Extract the [x, y] coordinate from the center of the cell holding the provided text.  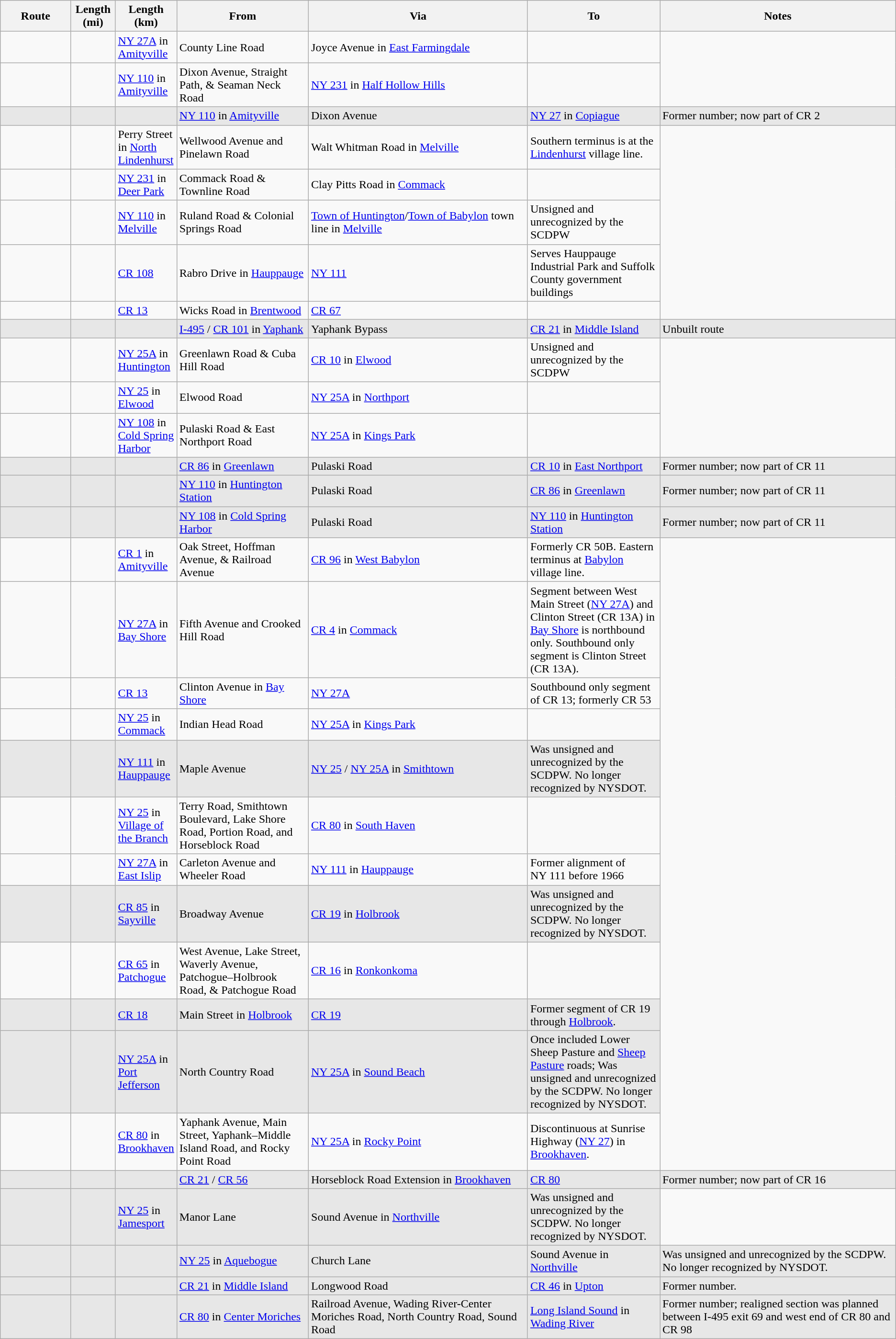
NY 25 in Village of the Branch [146, 826]
Long Island Sound in Wading River [594, 1317]
Pulaski Road & East Northport Road [242, 435]
Route [35, 16]
CR 85 in Sayville [146, 914]
CR 80 in South Haven [418, 826]
Yaphank Bypass [418, 329]
CR 1 in Amityville [146, 560]
Former alignment of NY 111 before 1966 [594, 870]
NY 27A [418, 693]
Main Street in Holbrook [242, 1014]
Joyce Avenue in East Farmingdale [418, 47]
Dixon Avenue [418, 116]
NY 25A in Port Jefferson [146, 1072]
Walt Whitman Road in Melville [418, 147]
From [242, 16]
NY 27A in East Islip [146, 870]
Terry Road, Smithtown Boulevard, Lake Shore Road, Portion Road, and Horseblock Road [242, 826]
I-495 / CR 101 in Yaphank [242, 329]
CR 67 [418, 310]
Southbound only segment of CR 13; formerly CR 53 [594, 693]
Greenlawn Road & Cuba Hill Road [242, 360]
Wellwood Avenue and Pinelawn Road [242, 147]
NY 25A in Sound Beach [418, 1072]
Length(km) [146, 16]
Fifth Avenue and Crooked Hill Road [242, 630]
NY 111 [418, 273]
NY 25 in Commack [146, 724]
CR 4 in Commack [418, 630]
CR 65 in Patchogue [146, 970]
NY 25 in Aquebogue [242, 1261]
NY 25 in Jamesport [146, 1217]
Serves Hauppauge Industrial Park and Suffolk County government buildings [594, 273]
To [594, 16]
Rabro Drive in Hauppauge [242, 273]
NY 110 in Melville [146, 222]
CR 46 in Upton [594, 1286]
CR 18 [146, 1014]
Church Lane [418, 1261]
Discontinuous at Sunrise Highway (NY 27) in Brookhaven. [594, 1142]
County Line Road [242, 47]
NY 27A in Bay Shore [146, 630]
CR 10 in Elwood [418, 360]
CR 16 in Ronkonkoma [418, 970]
Former number; now part of CR 2 [778, 116]
NY 25A in Northport [418, 397]
NY 231 in Half Hollow Hills [418, 85]
Maple Avenue [242, 768]
Carleton Avenue and Wheeler Road [242, 870]
NY 27 in Copiague [594, 116]
CR 80 in Center Moriches [242, 1317]
Perry Street in North Lindenhurst [146, 147]
Broadway Avenue [242, 914]
Town of Huntington/Town of Babylon town line in Melville [418, 222]
Horseblock Road Extension in Brookhaven [418, 1180]
Former number; now part of CR 16 [778, 1180]
Former segment of CR 19 through Holbrook. [594, 1014]
CR 19 [418, 1014]
Yaphank Avenue, Main Street, Yaphank–Middle Island Road, and Rocky Point Road [242, 1142]
NY 25A in Huntington [146, 360]
Formerly CR 50B. Eastern terminus at Babylon village line. [594, 560]
NY 25 / NY 25A in Smithtown [418, 768]
Length(mi) [93, 16]
CR 10 in East Northport [594, 466]
Elwood Road [242, 397]
Former number. [778, 1286]
Longwood Road [418, 1286]
Southern terminus is at the Lindenhurst village line. [594, 147]
CR 21 / CR 56 [242, 1180]
CR 108 [146, 273]
Railroad Avenue, Wading River-Center Moriches Road, North Country Road, Sound Road [418, 1317]
NY 231 in Deer Park [146, 185]
Clinton Avenue in Bay Shore [242, 693]
Oak Street, Hoffman Avenue, & Railroad Avenue [242, 560]
Notes [778, 16]
Ruland Road & Colonial Springs Road [242, 222]
North Country Road [242, 1072]
CR 80 in Brookhaven [146, 1142]
CR 19 in Holbrook [418, 914]
Clay Pitts Road in Commack [418, 185]
CR 80 [594, 1180]
NY 25 in Elwood [146, 397]
CR 96 in West Babylon [418, 560]
Manor Lane [242, 1217]
West Avenue, Lake Street, Waverly Avenue, Patchogue–Holbrook Road, & Patchogue Road [242, 970]
Wicks Road in Brentwood [242, 310]
Via [418, 16]
Once included Lower Sheep Pasture and Sheep Pasture roads; Was unsigned and unrecognized by the SCDPW. No longer recognized by NYSDOT. [594, 1072]
NY 25A in Rocky Point [418, 1142]
Unbuilt route [778, 329]
Dixon Avenue, Straight Path, & Seaman Neck Road [242, 85]
Former number; realigned section was planned between I-495 exit 69 and west end of CR 80 and CR 98 [778, 1317]
NY 27A in Amityville [146, 47]
Commack Road & Townline Road [242, 185]
Indian Head Road [242, 724]
